Scan for the cell matching the given text and deliver its [x, y] coordinate at center. 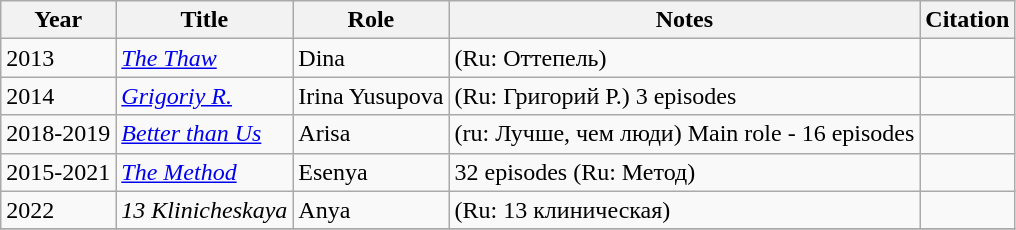
Role [371, 20]
Grigoriy R. [204, 96]
Esenya [371, 172]
2014 [58, 96]
Irina Yusupova [371, 96]
Citation [968, 20]
2013 [58, 58]
2018-2019 [58, 134]
Year [58, 20]
(ru: Лучше, чем люди) Main role - 16 episodes [684, 134]
(Ru: Григорий Р.) 3 episodes [684, 96]
32 episodes (Ru: Метод) [684, 172]
(Ru: 13 клиническая) [684, 210]
Title [204, 20]
Better than Us [204, 134]
2015-2021 [58, 172]
(Ru: Оттепель) [684, 58]
Anya [371, 210]
13 Klinicheskaya [204, 210]
2022 [58, 210]
The Thaw [204, 58]
Dina [371, 58]
Arisa [371, 134]
The Method [204, 172]
Notes [684, 20]
